Return (x, y) of the center of cell containing provided text 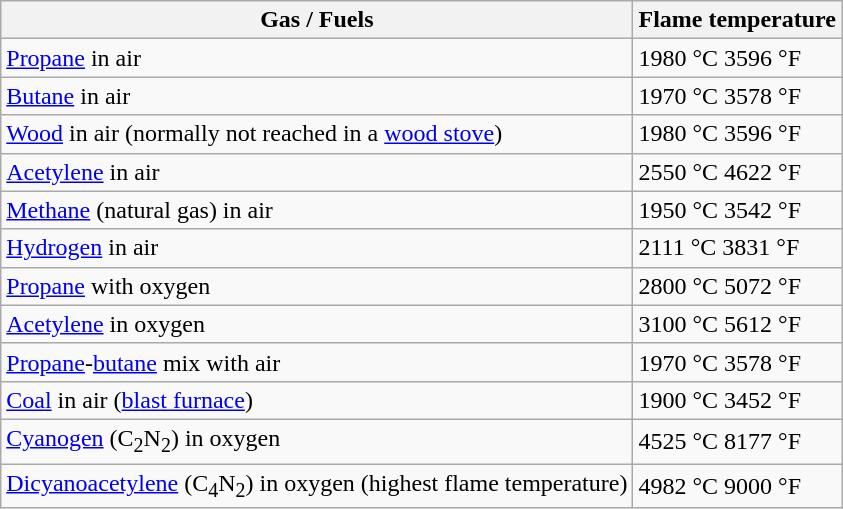
3100 °C 5612 °F (738, 324)
Acetylene in oxygen (317, 324)
1900 °C 3452 °F (738, 400)
Coal in air (blast furnace) (317, 400)
4982 °C 9000 °F (738, 486)
Hydrogen in air (317, 248)
Propane-butane mix with air (317, 362)
Cyanogen (C2N2) in oxygen (317, 441)
4525 °C 8177 °F (738, 441)
2800 °C 5072 °F (738, 286)
Gas / Fuels (317, 20)
2550 °C 4622 °F (738, 172)
Propane in air (317, 58)
2111 °C 3831 °F (738, 248)
Wood in air (normally not reached in a wood stove) (317, 134)
Flame temperature (738, 20)
Propane with oxygen (317, 286)
Methane (natural gas) in air (317, 210)
Butane in air (317, 96)
Dicyanoacetylene (C4N2) in oxygen (highest flame temperature) (317, 486)
1950 °C 3542 °F (738, 210)
Acetylene in air (317, 172)
